From the cell containing the given text, extract its center point as [x, y] coordinate. 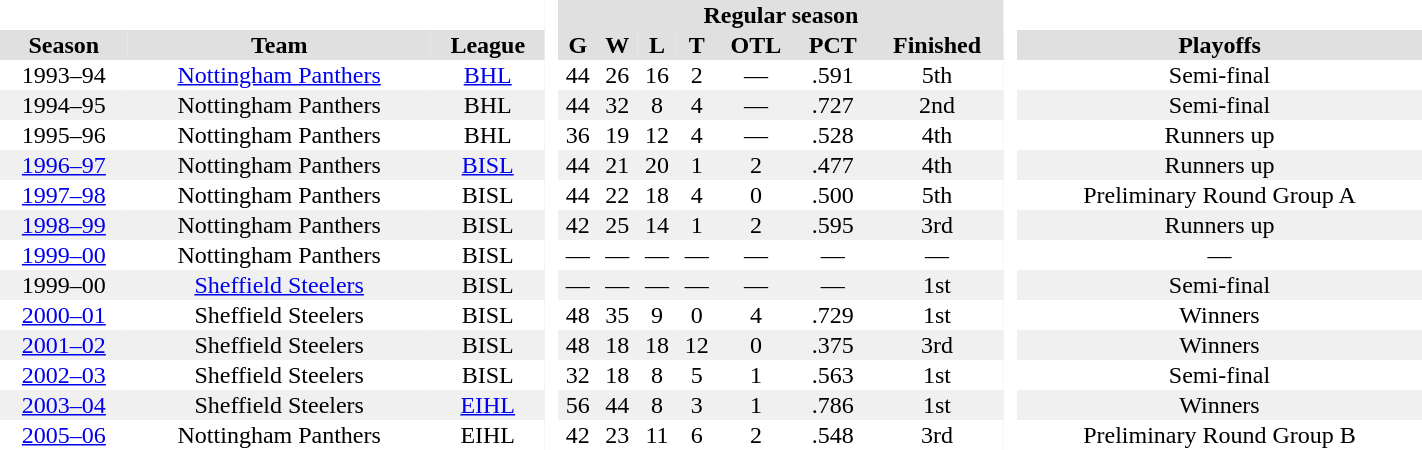
1998–99 [64, 225]
56 [578, 405]
21 [618, 165]
League [488, 45]
Playoffs [1220, 45]
.563 [832, 375]
14 [657, 225]
1996–97 [64, 165]
.727 [832, 105]
Season [64, 45]
35 [618, 315]
1993–94 [64, 75]
.729 [832, 315]
2003–04 [64, 405]
9 [657, 315]
.477 [832, 165]
G [578, 45]
22 [618, 195]
2001–02 [64, 345]
20 [657, 165]
1994–95 [64, 105]
16 [657, 75]
2005–06 [64, 435]
.786 [832, 405]
Preliminary Round Group A [1220, 195]
1997–98 [64, 195]
L [657, 45]
6 [697, 435]
2000–01 [64, 315]
3 [697, 405]
Finished [937, 45]
36 [578, 135]
.548 [832, 435]
1995–96 [64, 135]
.500 [832, 195]
Preliminary Round Group B [1220, 435]
25 [618, 225]
5 [697, 375]
OTL [756, 45]
PCT [832, 45]
T [697, 45]
23 [618, 435]
19 [618, 135]
Team [280, 45]
.528 [832, 135]
W [618, 45]
.591 [832, 75]
.375 [832, 345]
2002–03 [64, 375]
26 [618, 75]
11 [657, 435]
2nd [937, 105]
Regular season [781, 15]
.595 [832, 225]
